Extract the [X, Y] coordinate from the center of the cell holding the provided text.  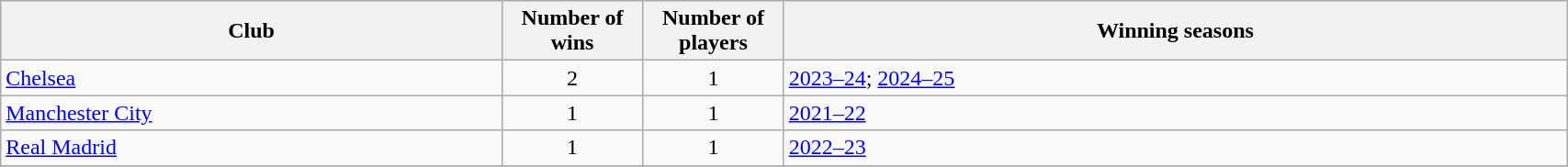
Chelsea [252, 78]
Number of wins [571, 31]
Manchester City [252, 113]
2021–22 [1175, 113]
Real Madrid [252, 148]
2 [571, 78]
Number of players [713, 31]
Winning seasons [1175, 31]
Club [252, 31]
2022–23 [1175, 148]
2023–24; 2024–25 [1175, 78]
